Provide the [x, y] coordinate of the cell's center where the given text is located.  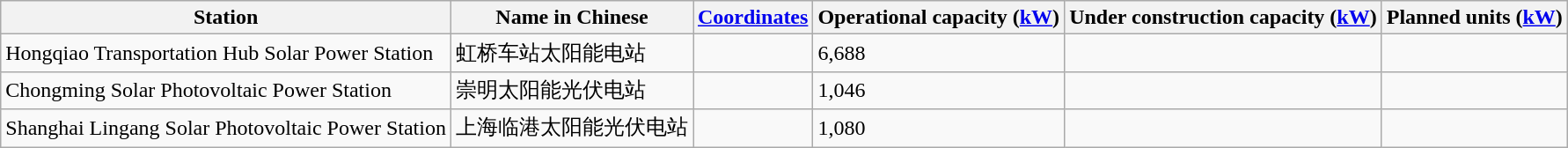
Chongming Solar Photovoltaic Power Station [226, 90]
Hongqiao Transportation Hub Solar Power Station [226, 53]
虹桥车站太阳能电站 [572, 53]
Operational capacity (kW) [939, 18]
6,688 [939, 53]
Planned units (kW) [1475, 18]
Shanghai Lingang Solar Photovoltaic Power Station [226, 129]
1,046 [939, 90]
Under construction capacity (kW) [1223, 18]
崇明太阳能光伏电站 [572, 90]
Station [226, 18]
Name in Chinese [572, 18]
1,080 [939, 129]
Coordinates [753, 18]
上海临港太阳能光伏电站 [572, 129]
